Determine the [X, Y] coordinate at the center of the cell enclosing the given text.  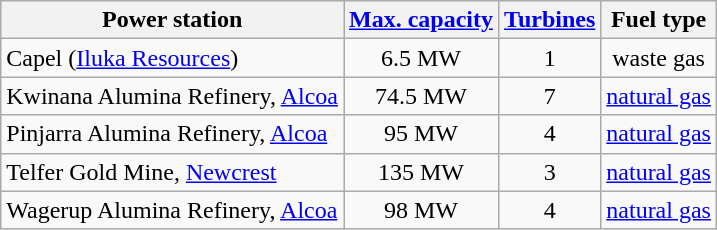
95 MW [422, 134]
Wagerup Alumina Refinery, Alcoa [172, 210]
Pinjarra Alumina Refinery, Alcoa [172, 134]
Power station [172, 20]
Fuel type [659, 20]
98 MW [422, 210]
135 MW [422, 172]
Max. capacity [422, 20]
Kwinana Alumina Refinery, Alcoa [172, 96]
Capel (Iluka Resources) [172, 58]
Turbines [550, 20]
1 [550, 58]
Telfer Gold Mine, Newcrest [172, 172]
waste gas [659, 58]
3 [550, 172]
6.5 MW [422, 58]
7 [550, 96]
74.5 MW [422, 96]
